Locate the cell with the specified text and output its [X, Y] center coordinate. 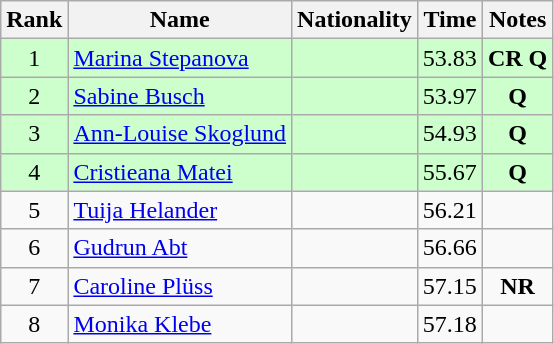
2 [34, 96]
Time [450, 20]
3 [34, 134]
Name [180, 20]
53.97 [450, 96]
57.15 [450, 286]
Sabine Busch [180, 96]
NR [517, 286]
8 [34, 324]
Caroline Plüss [180, 286]
53.83 [450, 58]
Gudrun Abt [180, 248]
5 [34, 210]
7 [34, 286]
54.93 [450, 134]
55.67 [450, 172]
Nationality [355, 20]
Notes [517, 20]
6 [34, 248]
Tuija Helander [180, 210]
Cristieana Matei [180, 172]
56.66 [450, 248]
4 [34, 172]
Marina Stepanova [180, 58]
CR Q [517, 58]
Monika Klebe [180, 324]
56.21 [450, 210]
Rank [34, 20]
57.18 [450, 324]
Ann-Louise Skoglund [180, 134]
1 [34, 58]
